Return the [X, Y] coordinate for the center point of the cell that contains the specified text.  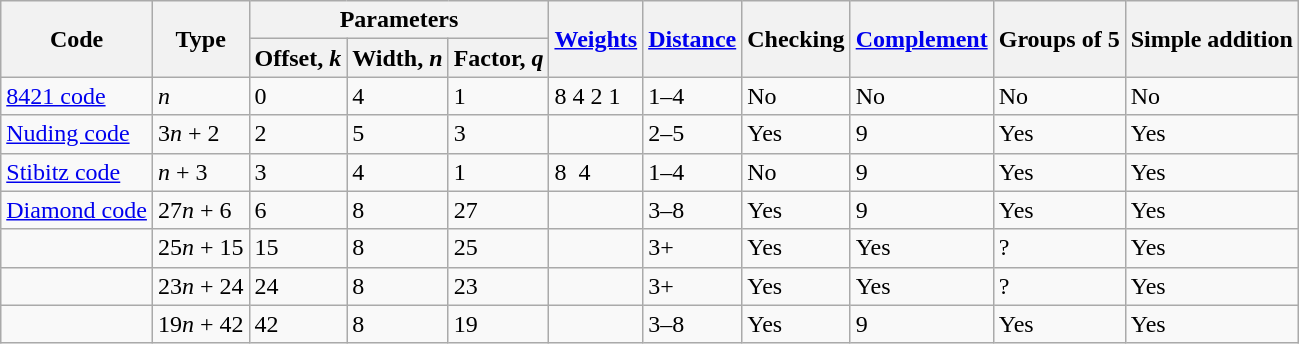
24 [298, 286]
3n + 2 [200, 134]
23n + 24 [200, 286]
Simple addition [1212, 39]
15 [298, 248]
2–5 [692, 134]
Groups of 5 [1059, 39]
Parameters [399, 20]
8 4 [596, 172]
8421 code [77, 96]
Checking [796, 39]
23 [498, 286]
8 4 2 1 [596, 96]
Stibitz code [77, 172]
0 [298, 96]
42 [298, 324]
Complement [922, 39]
19 [498, 324]
Type [200, 39]
25n + 15 [200, 248]
Diamond code [77, 210]
2 [298, 134]
Width, n [398, 58]
n [200, 96]
Nuding code [77, 134]
19n + 42 [200, 324]
Distance [692, 39]
Weights [596, 39]
Factor, q [498, 58]
27 [498, 210]
5 [398, 134]
Offset, k [298, 58]
6 [298, 210]
27n + 6 [200, 210]
n + 3 [200, 172]
Code [77, 39]
25 [498, 248]
